Output the (X, Y) coordinate of the center of the cell containing the given text.  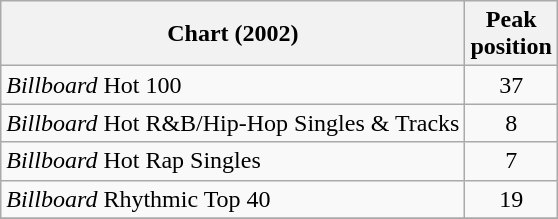
Billboard Hot 100 (233, 85)
Billboard Hot Rap Singles (233, 161)
Billboard Rhythmic Top 40 (233, 199)
Billboard Hot R&B/Hip-Hop Singles & Tracks (233, 123)
8 (511, 123)
Peakposition (511, 34)
37 (511, 85)
7 (511, 161)
Chart (2002) (233, 34)
19 (511, 199)
